From the cell containing the given text, extract its center point as (x, y) coordinate. 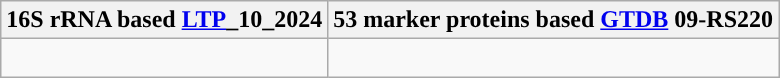
16S rRNA based LTP_10_2024 (164, 20)
53 marker proteins based GTDB 09-RS220 (554, 20)
